From the cell containing the given text, extract its center point as [X, Y] coordinate. 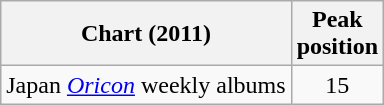
Chart (2011) [146, 34]
Japan Oricon weekly albums [146, 85]
15 [337, 85]
Peakposition [337, 34]
